Locate the cell with the specified text and output its (X, Y) center coordinate. 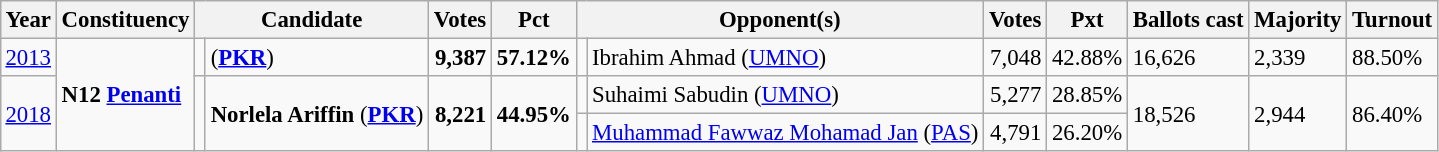
Majority (1298, 20)
Norlela Ariffin (PKR) (316, 114)
18,526 (1188, 114)
(PKR) (316, 57)
Turnout (1392, 20)
2018 (28, 114)
9,387 (460, 57)
Pxt (1088, 20)
Ballots cast (1188, 20)
16,626 (1188, 57)
4,791 (1016, 133)
Pct (534, 20)
26.20% (1088, 133)
42.88% (1088, 57)
2,339 (1298, 57)
Ibrahim Ahmad (UMNO) (786, 57)
Muhammad Fawwaz Mohamad Jan (PAS) (786, 133)
Opponent(s) (780, 20)
5,277 (1016, 95)
2013 (28, 57)
Year (28, 20)
44.95% (534, 114)
Candidate (312, 20)
Suhaimi Sabudin (UMNO) (786, 95)
Constituency (125, 20)
88.50% (1392, 57)
86.40% (1392, 114)
57.12% (534, 57)
N12 Penanti (125, 94)
2,944 (1298, 114)
7,048 (1016, 57)
8,221 (460, 114)
28.85% (1088, 95)
